Extract the [X, Y] coordinate from the center of the cell holding the provided text.  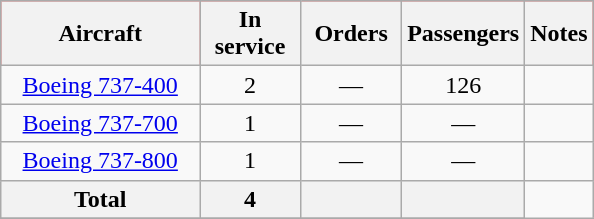
Boeing 737-400 [100, 85]
Boeing 737-800 [100, 161]
In service [250, 34]
Total [100, 199]
Passengers [464, 34]
4 [250, 199]
Boeing 737-700 [100, 123]
2 [250, 85]
Orders [352, 34]
Notes [559, 34]
126 [464, 85]
Aircraft [100, 34]
